Locate the cell with the specified text and output its (x, y) center coordinate. 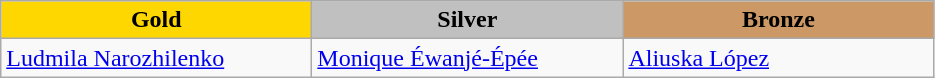
Ludmila Narozhilenko (156, 58)
Aliuska López (778, 58)
Monique Éwanjé-Épée (468, 58)
Silver (468, 20)
Gold (156, 20)
Bronze (778, 20)
